Provide the (X, Y) coordinate of the cell's center where the given text is located.  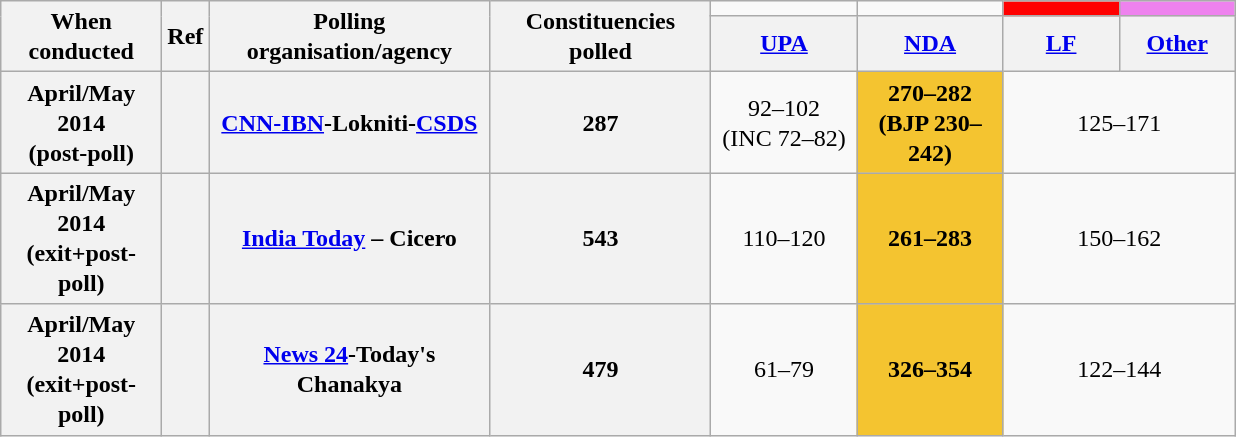
NDA (930, 44)
LF (1061, 44)
CNN-IBN-Lokniti-CSDS (350, 122)
125–171 (1119, 122)
110–120 (784, 238)
543 (600, 238)
122–144 (1119, 370)
Ref (186, 36)
261–283 (930, 238)
61–79 (784, 370)
287 (600, 122)
479 (600, 370)
326–354 (930, 370)
92–102 (INC 72–82) (784, 122)
Other (1177, 44)
India Today – Cicero (350, 238)
150–162 (1119, 238)
Polling organisation/agency (350, 36)
270–282 (BJP 230–242) (930, 122)
Constituenciespolled (600, 36)
News 24-Today's Chanakya (350, 370)
UPA (784, 44)
When conducted (82, 36)
April/May 2014 (post-poll) (82, 122)
